Identify which cell holds the provided text, then report its [x, y] central coordinate. 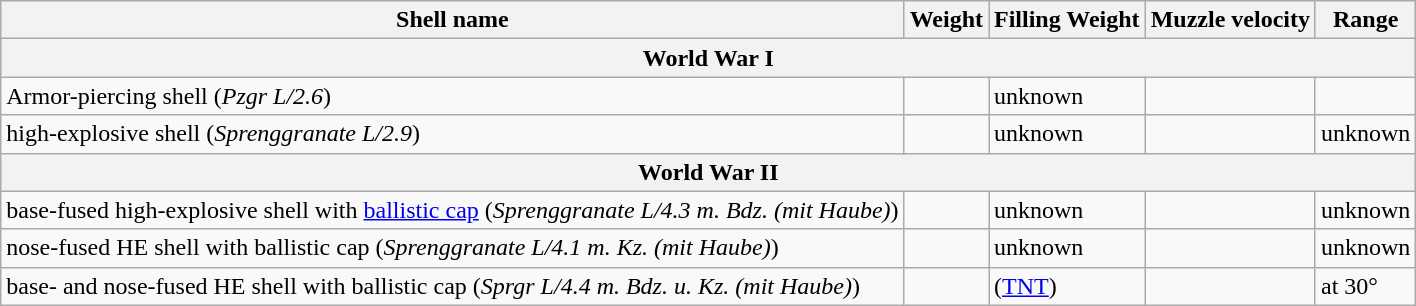
Weight [946, 20]
Filling Weight [1066, 20]
Armor-piercing shell (Pzgr L/2.6) [452, 96]
nose-fused HE shell with ballistic cap (Sprenggranate L/4.1 m. Kz. (mit Haube)) [452, 248]
Shell name [452, 20]
base-fused high-explosive shell with ballistic cap (Sprenggranate L/4.3 m. Bdz. (mit Haube)) [452, 210]
(TNT) [1066, 286]
Range [1365, 20]
high-explosive shell (Sprenggranate L/2.9) [452, 134]
Muzzle velocity [1230, 20]
base- and nose-fused HE shell with ballistic cap (Sprgr L/4.4 m. Bdz. u. Kz. (mit Haube)) [452, 286]
World War II [708, 172]
World War I [708, 58]
at 30° [1365, 286]
